Scan for the cell matching the given text and deliver its (x, y) coordinate at center. 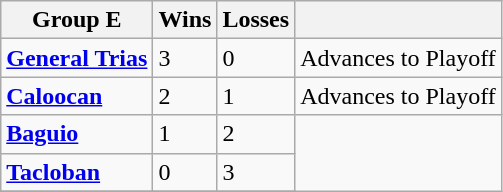
Tacloban (77, 172)
Wins (185, 20)
Caloocan (77, 96)
Group E (77, 20)
Losses (256, 20)
General Trias (77, 58)
Baguio (77, 134)
